Scan for the cell matching the given text and deliver its [x, y] coordinate at center. 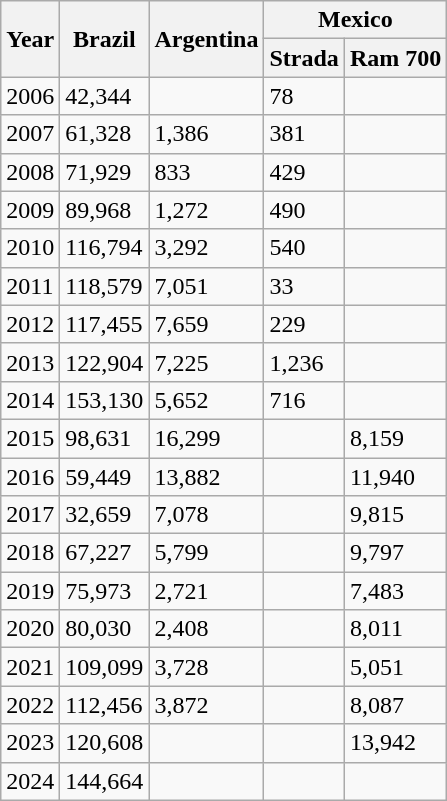
429 [304, 172]
2017 [30, 515]
2024 [30, 781]
89,968 [104, 210]
7,225 [206, 362]
8,011 [395, 629]
42,344 [104, 96]
2010 [30, 248]
9,815 [395, 515]
5,051 [395, 667]
116,794 [104, 248]
78 [304, 96]
2,408 [206, 629]
144,664 [104, 781]
2021 [30, 667]
7,483 [395, 591]
33 [304, 286]
109,099 [104, 667]
5,652 [206, 400]
716 [304, 400]
Year [30, 39]
2023 [30, 743]
16,299 [206, 438]
2015 [30, 438]
Brazil [104, 39]
Argentina [206, 39]
117,455 [104, 324]
122,904 [104, 362]
2022 [30, 705]
71,929 [104, 172]
120,608 [104, 743]
Strada [304, 58]
7,659 [206, 324]
3,872 [206, 705]
112,456 [104, 705]
67,227 [104, 553]
2011 [30, 286]
540 [304, 248]
Ram 700 [395, 58]
381 [304, 134]
3,728 [206, 667]
1,272 [206, 210]
Mexico [356, 20]
118,579 [104, 286]
833 [206, 172]
8,087 [395, 705]
229 [304, 324]
59,449 [104, 477]
1,386 [206, 134]
490 [304, 210]
7,078 [206, 515]
1,236 [304, 362]
2019 [30, 591]
75,973 [104, 591]
8,159 [395, 438]
2008 [30, 172]
2016 [30, 477]
153,130 [104, 400]
2006 [30, 96]
3,292 [206, 248]
11,940 [395, 477]
7,051 [206, 286]
80,030 [104, 629]
2020 [30, 629]
2013 [30, 362]
98,631 [104, 438]
2014 [30, 400]
2009 [30, 210]
2018 [30, 553]
13,942 [395, 743]
5,799 [206, 553]
9,797 [395, 553]
32,659 [104, 515]
61,328 [104, 134]
2012 [30, 324]
2,721 [206, 591]
2007 [30, 134]
13,882 [206, 477]
